Return (x, y) of the center of cell containing provided text 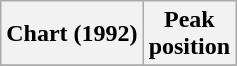
Chart (1992) (72, 34)
Peakposition (189, 34)
